Find where the given text appears and provide that cell's center as [x, y] coordinate. 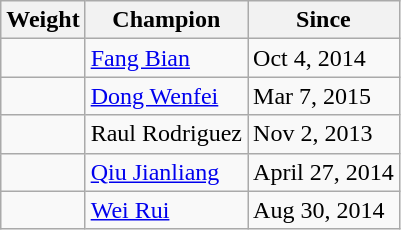
Mar 7, 2015 [324, 96]
Champion [166, 20]
Nov 2, 2013 [324, 134]
Fang Bian [166, 58]
Oct 4, 2014 [324, 58]
Dong Wenfei [166, 96]
Aug 30, 2014 [324, 210]
Since [324, 20]
Wei Rui [166, 210]
Weight [43, 20]
April 27, 2014 [324, 172]
Raul Rodriguez [166, 134]
Qiu Jianliang [166, 172]
